From the cell containing the given text, extract its center point as [X, Y] coordinate. 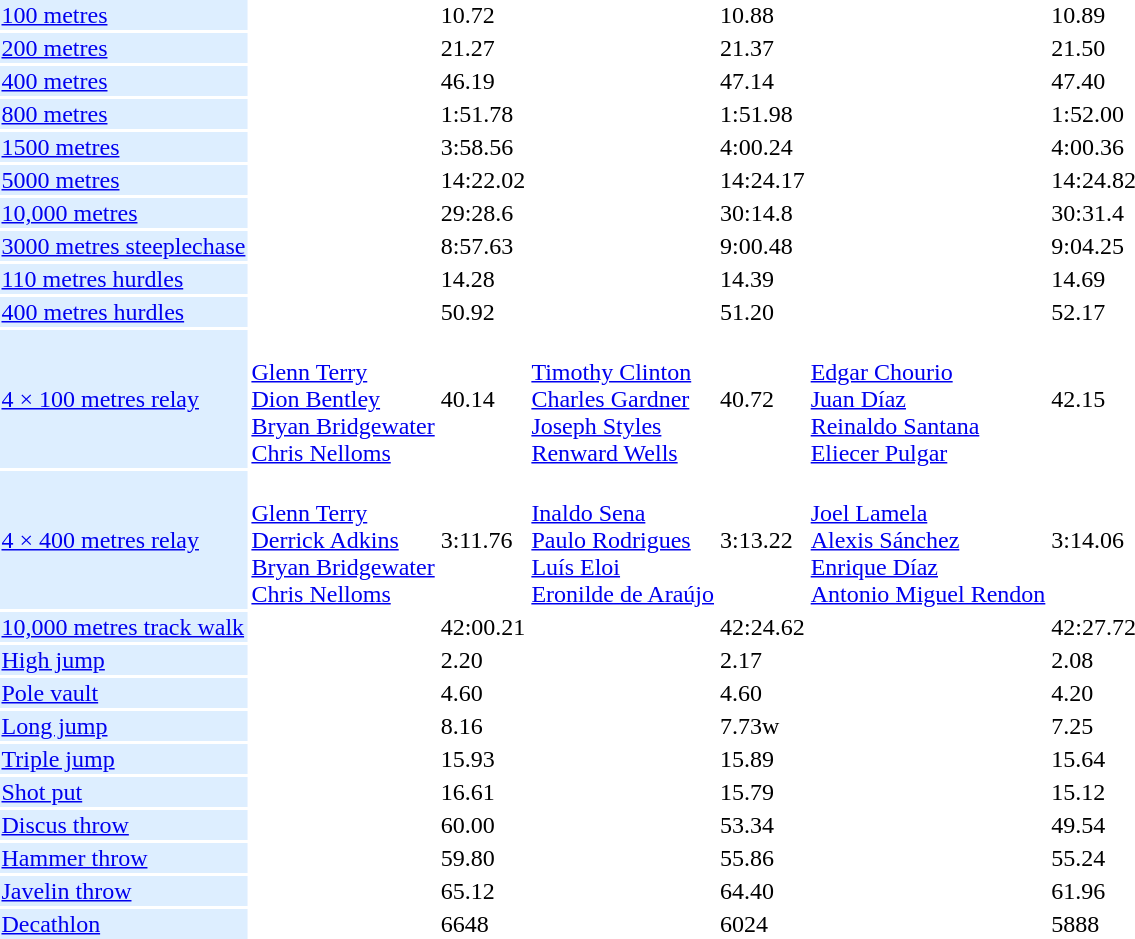
4:00.24 [762, 147]
110 metres hurdles [124, 279]
400 metres hurdles [124, 312]
Glenn TerryDion BentleyBryan BridgewaterChris Nelloms [343, 399]
4 × 100 metres relay [124, 399]
Edgar ChourioJuan DíazReinaldo SantanaEliecer Pulgar [928, 399]
30:14.8 [762, 213]
47.14 [762, 81]
Pole vault [124, 693]
800 metres [124, 114]
59.80 [483, 858]
Triple jump [124, 759]
29:28.6 [483, 213]
Joel LamelaAlexis SánchezEnrique DíazAntonio Miguel Rendon [928, 540]
64.40 [762, 891]
14.28 [483, 279]
51.20 [762, 312]
3:58.56 [483, 147]
65.12 [483, 891]
42:00.21 [483, 627]
100 metres [124, 15]
15.79 [762, 792]
6024 [762, 924]
42:24.62 [762, 627]
Discus throw [124, 825]
Inaldo SenaPaulo RodriguesLuís EloiEronilde de Araújo [623, 540]
Long jump [124, 726]
3:13.22 [762, 540]
1:51.78 [483, 114]
15.93 [483, 759]
21.37 [762, 48]
Shot put [124, 792]
6648 [483, 924]
60.00 [483, 825]
8:57.63 [483, 246]
7.73w [762, 726]
4 × 400 metres relay [124, 540]
16.61 [483, 792]
40.72 [762, 399]
14.39 [762, 279]
2.20 [483, 660]
53.34 [762, 825]
1500 metres [124, 147]
9:00.48 [762, 246]
10,000 metres [124, 213]
High jump [124, 660]
15.89 [762, 759]
3000 metres steeplechase [124, 246]
Timothy ClintonCharles GardnerJoseph StylesRenward Wells [623, 399]
400 metres [124, 81]
Decathlon [124, 924]
Hammer throw [124, 858]
Javelin throw [124, 891]
Glenn TerryDerrick AdkinsBryan BridgewaterChris Nelloms [343, 540]
1:51.98 [762, 114]
14:24.17 [762, 180]
50.92 [483, 312]
3:11.76 [483, 540]
10.72 [483, 15]
40.14 [483, 399]
8.16 [483, 726]
10.88 [762, 15]
46.19 [483, 81]
2.17 [762, 660]
10,000 metres track walk [124, 627]
21.27 [483, 48]
5000 metres [124, 180]
14:22.02 [483, 180]
200 metres [124, 48]
55.86 [762, 858]
